Capture the cell that displays the provided text and extract its [x, y] central coordinate. 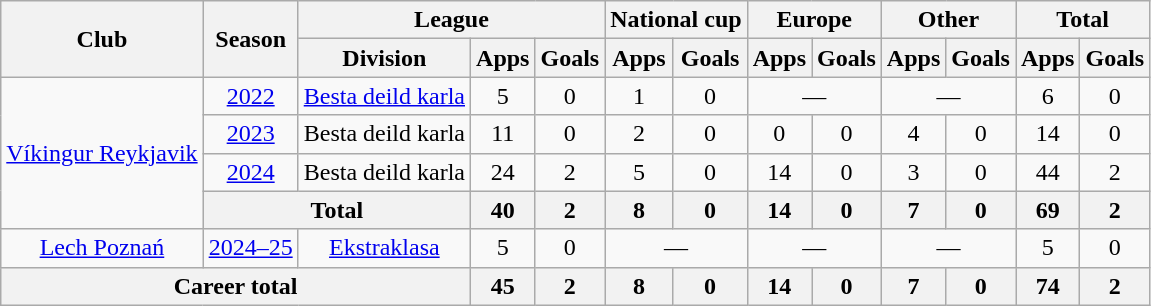
National cup [676, 20]
11 [503, 134]
Lech Poznań [102, 248]
Division [384, 58]
4 [913, 134]
1 [639, 96]
69 [1048, 210]
Club [102, 39]
2024–25 [250, 248]
Career total [236, 286]
Ekstraklasa [384, 248]
40 [503, 210]
2023 [250, 134]
2022 [250, 96]
Europe [814, 20]
Other [948, 20]
45 [503, 286]
6 [1048, 96]
Víkingur Reykjavik [102, 153]
74 [1048, 286]
League [452, 20]
2024 [250, 172]
3 [913, 172]
44 [1048, 172]
24 [503, 172]
Season [250, 39]
